From the cell containing the given text, extract its center point as [x, y] coordinate. 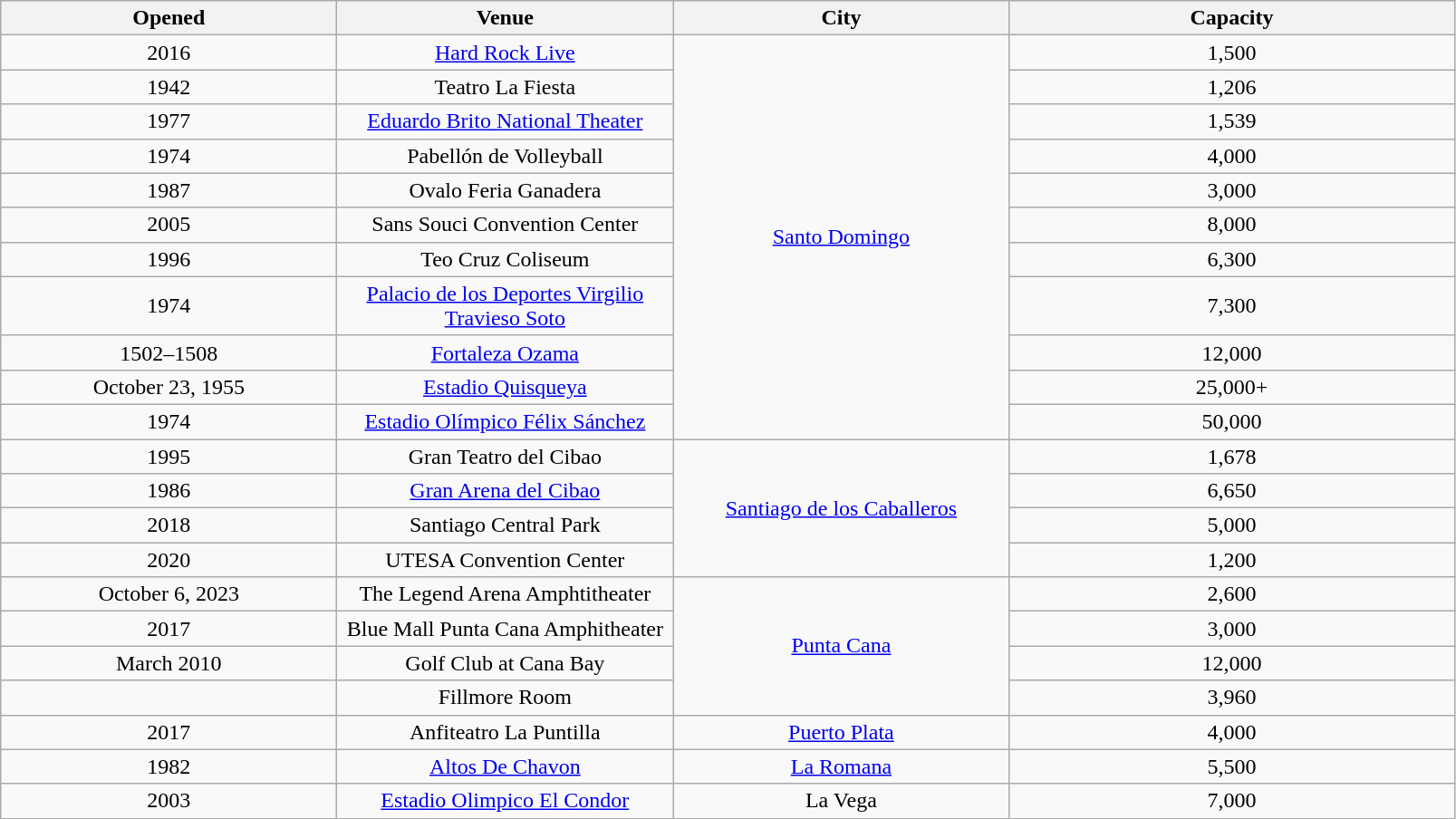
Gran Arena del Cibao [506, 491]
6,300 [1232, 259]
Estadio Olimpico El Condor [506, 801]
La Romana [841, 766]
Golf Club at Cana Bay [506, 663]
Santiago de los Caballeros [841, 507]
Estadio Quisqueya [506, 387]
1996 [169, 259]
City [841, 18]
7,300 [1232, 306]
25,000+ [1232, 387]
Venue [506, 18]
2018 [169, 525]
2003 [169, 801]
7,000 [1232, 801]
Pabellón de Volleyball [506, 156]
1,500 [1232, 53]
Palacio de los Deportes Virgilio Travieso Soto [506, 306]
1,678 [1232, 456]
50,000 [1232, 421]
Santiago Central Park [506, 525]
Sans Souci Convention Center [506, 225]
Opened [169, 18]
1995 [169, 456]
Capacity [1232, 18]
Gran Teatro del Cibao [506, 456]
2016 [169, 53]
2005 [169, 225]
2020 [169, 560]
Punta Cana [841, 646]
1987 [169, 190]
5,500 [1232, 766]
La Vega [841, 801]
5,000 [1232, 525]
Fortaleza Ozama [506, 352]
1,206 [1232, 87]
Estadio Olímpico Félix Sánchez [506, 421]
Hard Rock Live [506, 53]
Teo Cruz Coliseum [506, 259]
The Legend Arena Amphtitheater [506, 594]
1942 [169, 87]
6,650 [1232, 491]
1986 [169, 491]
1982 [169, 766]
Fillmore Room [506, 698]
2,600 [1232, 594]
8,000 [1232, 225]
Altos De Chavon [506, 766]
1502–1508 [169, 352]
3,960 [1232, 698]
Santo Domingo [841, 237]
October 23, 1955 [169, 387]
Anfiteatro La Puntilla [506, 732]
Eduardo Brito National Theater [506, 121]
March 2010 [169, 663]
1,200 [1232, 560]
Teatro La Fiesta [506, 87]
1,539 [1232, 121]
Puerto Plata [841, 732]
UTESA Convention Center [506, 560]
Ovalo Feria Ganadera [506, 190]
1977 [169, 121]
Blue Mall Punta Cana Amphitheater [506, 629]
October 6, 2023 [169, 594]
